Identify which cell holds the provided text, then report its (x, y) central coordinate. 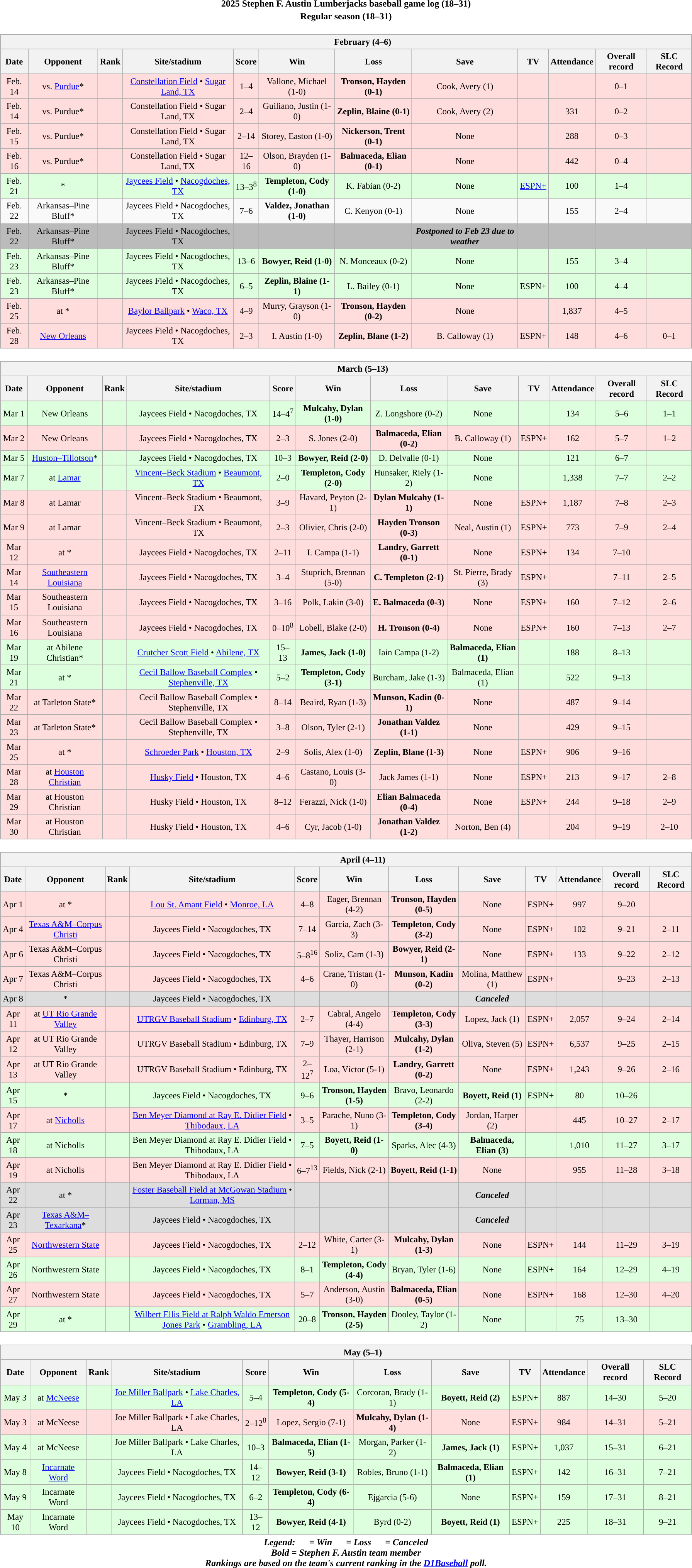
Postponed to Feb 23 due to weather (465, 236)
2–13 (671, 979)
102 (580, 929)
Apr 6 (13, 954)
Iain Campa (1-2) (409, 652)
Olivier, Chris (2-0) (333, 528)
9–14 (622, 702)
13–30 (626, 1320)
14–47 (283, 414)
Apr 27 (13, 1294)
Cook, Avery (2) (465, 111)
142 (564, 1472)
Templeton, Cody (1-0) (297, 186)
Munson, Kadin (0-2) (424, 979)
2–17 (671, 1120)
Tronson, Hayden (0-2) (373, 311)
15–13 (283, 652)
80 (580, 1095)
4–20 (671, 1294)
6–21 (667, 1447)
Boyett, Reid (1-1) (424, 1170)
8–21 (667, 1497)
5–816 (307, 954)
445 (580, 1120)
Dylan Mulcahy (1-1) (409, 502)
Mulcahy, Dylan (1-4) (392, 1423)
Valdez, Jonathan (1-0) (297, 211)
Munson, Kadin (0-1) (409, 702)
2–15 (671, 1044)
May 9 (15, 1497)
2–16 (671, 1069)
8–14 (283, 702)
Apr 22 (13, 1195)
Hunsaker, Riely (1-2) (409, 478)
13–6 (246, 261)
Anderson, Austin (3-0) (354, 1294)
Olson, Brayden (1-0) (297, 161)
164 (580, 1270)
St. Pierre, Brady (3) (483, 577)
Mar 25 (14, 752)
Mar 8 (14, 502)
Mar 12 (14, 553)
773 (573, 528)
244 (573, 802)
Balmaceda, Elian (3) (492, 1145)
5–21 (667, 1423)
Nickerson, Trent (0-1) (373, 137)
204 (573, 827)
75 (580, 1320)
D. Delvalle (0-1) (409, 458)
Tronson, Hayden (2-5) (354, 1320)
12–16 (246, 161)
H. Tronson (0-4) (409, 628)
8–1 (307, 1270)
Jonathan Valdez (1-2) (409, 827)
3–9 (283, 502)
Mar 5 (14, 458)
9–26 (626, 1069)
9–6 (307, 1095)
2–127 (307, 1069)
16–31 (616, 1472)
at Abilene Christian* (65, 652)
Templeton, Cody (5-4) (311, 1397)
3–5 (307, 1120)
Sparks, Alec (4-3) (424, 1145)
5–20 (667, 1397)
9–15 (622, 727)
4–5 (621, 311)
11–29 (626, 1245)
331 (572, 111)
9–19 (622, 827)
Templeton, Cody (3-3) (424, 1019)
Apr 13 (13, 1069)
Templeton, Cody (3-4) (424, 1120)
Boyett, Reid (1-0) (354, 1145)
Polk, Lakin (3-0) (333, 602)
Templeton, Cody (3-2) (424, 929)
288 (572, 137)
White, Carter (3-1) (354, 1245)
Feb. 15 (14, 137)
Crane, Tristan (1-0) (354, 979)
Murry, Grayson (1-0) (297, 311)
Guiliano, Justin (1-0) (297, 111)
Zeplin, Blane (1-3) (409, 752)
9–18 (622, 802)
C. Templeton (2-1) (409, 577)
121 (573, 458)
April (4–11) (346, 860)
10–26 (626, 1095)
Corcoran, Brady (1-1) (392, 1397)
Tronson, Hayden (1-5) (354, 1095)
Hayden Tronson (0-3) (409, 528)
14–12 (256, 1472)
162 (573, 438)
Mar 2 (14, 438)
Mar 23 (14, 727)
9–22 (626, 954)
Balmaceda, Elian (0-1) (373, 161)
Thayer, Harrison (2-1) (354, 1044)
6–2 (256, 1497)
Jack James (1-1) (409, 777)
5–2 (283, 677)
Feb. 28 (14, 336)
7–11 (622, 577)
Apr 25 (13, 1245)
1–1 (670, 414)
2–0 (283, 478)
March (5–13) (346, 369)
C. Kenyon (0-1) (373, 211)
2–5 (670, 577)
0–2 (621, 111)
Mar 21 (14, 677)
May 4 (15, 1447)
Balmaceda, Elian (1-5) (311, 1447)
Landry, Garrett (0-2) (424, 1069)
0–4 (621, 161)
9–23 (626, 979)
2–10 (670, 827)
Landry, Garrett (0-1) (409, 553)
Vallone, Michael (1-0) (297, 86)
Dooley, Taylor (1-2) (424, 1320)
11–28 (626, 1170)
6–5 (246, 286)
Beaird, Ryan (1-3) (333, 702)
7–5 (307, 1145)
Templeton, Cody (6-4) (311, 1497)
Crutcher Scott Field • Abilene, TX (198, 652)
Lopez, Sergio (7-1) (311, 1423)
2–6 (670, 602)
213 (573, 777)
Templeton, Cody (4-4) (354, 1270)
Ferazzi, Nick (1-0) (333, 802)
Zeplin, Blane (1-2) (373, 336)
7–21 (667, 1472)
168 (580, 1294)
Apr 4 (13, 929)
Elian Balmaceda (0-4) (409, 802)
6–7 (622, 458)
15–31 (616, 1447)
0–3 (621, 137)
K. Fabian (0-2) (373, 186)
Jordan, Harper (2) (492, 1120)
3–19 (671, 1245)
Soliz, Cam (1-3) (354, 954)
Morgan, Parker (1-2) (392, 1447)
Parache, Nuno (3-1) (354, 1120)
9–24 (626, 1019)
I. Campa (1-1) (333, 553)
2–8 (670, 777)
Boyett, Reid (2) (470, 1397)
1,243 (580, 1069)
Mar 28 (14, 777)
2,057 (580, 1019)
Garcia, Zach (3-3) (354, 929)
Jonathan Valdez (1-1) (409, 727)
Bryan, Tyler (1-6) (424, 1270)
Apr 18 (13, 1145)
Apr 7 (13, 979)
Apr 1 (13, 905)
4–8 (307, 905)
Fields, Nick (2-1) (354, 1170)
Loa, Víctor (5-1) (354, 1069)
7–8 (622, 502)
Zeplin, Blaine (0-1) (373, 111)
Mar 7 (14, 478)
6–713 (307, 1170)
17–31 (616, 1497)
Apr 26 (13, 1270)
Cyr, Jacob (1-0) (333, 827)
Olson, Tyler (2-1) (333, 727)
188 (573, 652)
18–31 (616, 1522)
4–4 (621, 286)
Mar 1 (14, 414)
5–6 (622, 414)
1,037 (564, 1447)
159 (564, 1497)
Mar 15 (14, 602)
Apr 29 (13, 1320)
Cook, Avery (1) (465, 86)
Cabral, Angelo (4-4) (354, 1019)
225 (564, 1522)
7–14 (307, 929)
Storey, Easton (1-0) (297, 137)
7–13 (622, 628)
442 (572, 161)
12–30 (626, 1294)
February (4–6) (346, 42)
3–18 (671, 1170)
14–30 (616, 1397)
Baylor Ballpark • Waco, TX (178, 311)
Mulcahy, Dylan (1-3) (424, 1245)
429 (573, 727)
Foster Baseball Field at McGowan Stadium • Lorman, MS (212, 1195)
955 (580, 1170)
Burcham, Jake (1-3) (409, 677)
Mulcahy, Dylan (1-0) (333, 414)
522 (573, 677)
3–8 (283, 727)
Balmaceda, Elian (0-5) (424, 1294)
Apr 17 (13, 1120)
14–31 (616, 1423)
984 (564, 1423)
9–20 (626, 905)
Bowyer, Reid (4-1) (311, 1522)
Texas A&M–Texarkana* (66, 1220)
5–4 (256, 1397)
May 10 (15, 1522)
12–29 (626, 1270)
20–8 (307, 1320)
144 (580, 1245)
1,837 (572, 311)
Z. Longshore (0-2) (409, 414)
2–128 (256, 1423)
Byrd (0-2) (392, 1522)
Bowyer, Reid (2-0) (333, 458)
Mar 30 (14, 827)
10–27 (626, 1120)
May (5–1) (346, 1353)
11–27 (626, 1145)
2–2 (670, 478)
Lou St. Amant Field • Monroe, LA (212, 905)
Bowyer, Reid (1-0) (297, 261)
997 (580, 905)
Apr 19 (13, 1170)
0–108 (283, 628)
Mar 29 (14, 802)
Feb. 25 (14, 311)
487 (573, 702)
9–17 (622, 777)
Zeplin, Blaine (1-1) (297, 286)
Lobell, Blake (2-0) (333, 628)
1–2 (670, 438)
4–19 (671, 1270)
Solis, Alex (1-0) (333, 752)
Bowyer, Reid (2-1) (424, 954)
6,537 (580, 1044)
Tronson, Hayden (0-5) (424, 905)
Mar 14 (14, 577)
Huston–Tillotson* (65, 458)
Robles, Bruno (1-1) (392, 1472)
3–16 (283, 602)
1,010 (580, 1145)
E. Balmaceda (0-3) (409, 602)
Schroeder Park • Houston, TX (198, 752)
Stuprich, Brennan (5-0) (333, 577)
Feb. 21 (14, 186)
13–38 (246, 186)
Wilbert Ellis Field at Ralph Waldo Emerson Jones Park • Grambling, LA (212, 1320)
7–10 (622, 553)
Neal, Austin (1) (483, 528)
Bravo, Leonardo (2-2) (424, 1095)
Feb. 16 (14, 161)
7–6 (246, 211)
Apr 11 (13, 1019)
Templeton, Cody (3-1) (333, 677)
3–17 (671, 1145)
4–9 (246, 311)
Oliva, Steven (5) (492, 1044)
8–12 (283, 802)
Mar 16 (14, 628)
887 (564, 1397)
1,338 (573, 478)
I. Austin (1-0) (297, 336)
Apr 8 (13, 999)
9–16 (622, 752)
Apr 23 (13, 1220)
1,187 (573, 502)
9–25 (626, 1044)
Balmaceda, Elian (0-2) (409, 438)
Mar 9 (14, 528)
L. Bailey (0-1) (373, 286)
Mulcahy, Dylan (1-2) (424, 1044)
N. Monceaux (0-2) (373, 261)
133 (580, 954)
7–7 (622, 478)
Castano, Louis (3-0) (333, 777)
Mar 22 (14, 702)
Tronson, Hayden (0-1) (373, 86)
Havard, Peyton (2-1) (333, 502)
906 (573, 752)
Lopez, Jack (1) (492, 1019)
8–13 (622, 652)
Molina, Matthew (1) (492, 979)
James, Jack (1-0) (333, 652)
S. Jones (2-0) (333, 438)
Mar 19 (14, 652)
7–12 (622, 602)
Apr 15 (13, 1095)
James, Jack (1) (470, 1447)
Eager, Brennan (4-2) (354, 905)
May 8 (15, 1472)
148 (572, 336)
Norton, Ben (4) (483, 827)
Apr 12 (13, 1044)
Bowyer, Reid (3-1) (311, 1472)
9–13 (622, 677)
Templeton, Cody (2-0) (333, 478)
Ejgarcia (5-6) (392, 1497)
13–12 (256, 1522)
